Search for the cell housing the specified text and yield its [x, y] center coordinate. 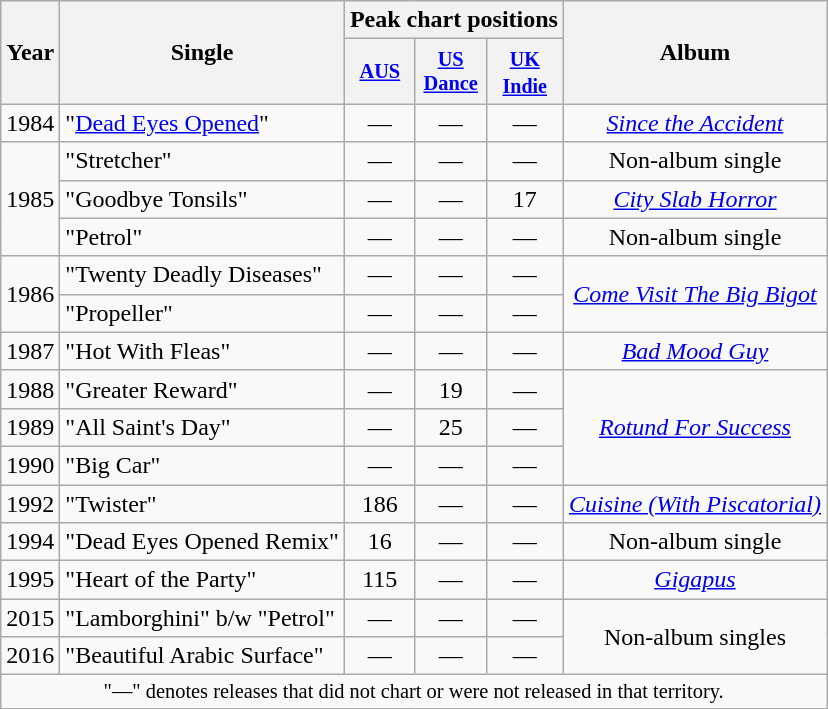
"Beautiful Arabic Surface" [202, 656]
19 [450, 389]
"Stretcher" [202, 161]
"Twister" [202, 503]
1995 [30, 580]
"Twenty Deadly Diseases" [202, 275]
"—" denotes releases that did not chart or were not released in that territory. [414, 692]
AUS [380, 72]
Album [694, 52]
"Dead Eyes Opened Remix" [202, 542]
16 [380, 542]
Single [202, 52]
"Greater Reward" [202, 389]
Since the Accident [694, 123]
1994 [30, 542]
25 [450, 427]
1989 [30, 427]
1988 [30, 389]
"Dead Eyes Opened" [202, 123]
186 [380, 503]
"Propeller" [202, 313]
"Goodbye Tonsils" [202, 199]
Gigapus [694, 580]
"Petrol" [202, 237]
115 [380, 580]
UKIndie [524, 72]
"Big Car" [202, 465]
"Hot With Fleas" [202, 351]
"All Saint's Day" [202, 427]
Cuisine (With Piscatorial) [694, 503]
1986 [30, 294]
1987 [30, 351]
Non-album singles [694, 637]
17 [524, 199]
1984 [30, 123]
1990 [30, 465]
City Slab Horror [694, 199]
Peak chart positions [454, 20]
Year [30, 52]
USDance [450, 72]
"Lamborghini" b/w "Petrol" [202, 618]
Come Visit The Big Bigot [694, 294]
Bad Mood Guy [694, 351]
2016 [30, 656]
1985 [30, 199]
2015 [30, 618]
"Heart of the Party" [202, 580]
1992 [30, 503]
Rotund For Success [694, 427]
